Search for the cell housing the specified text and yield its [x, y] center coordinate. 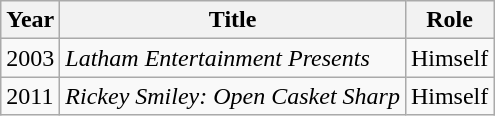
Rickey Smiley: Open Casket Sharp [233, 96]
2011 [30, 96]
Latham Entertainment Presents [233, 58]
Role [449, 20]
Title [233, 20]
Year [30, 20]
2003 [30, 58]
